Provide the [X, Y] coordinate of the cell's center where the given text is located.  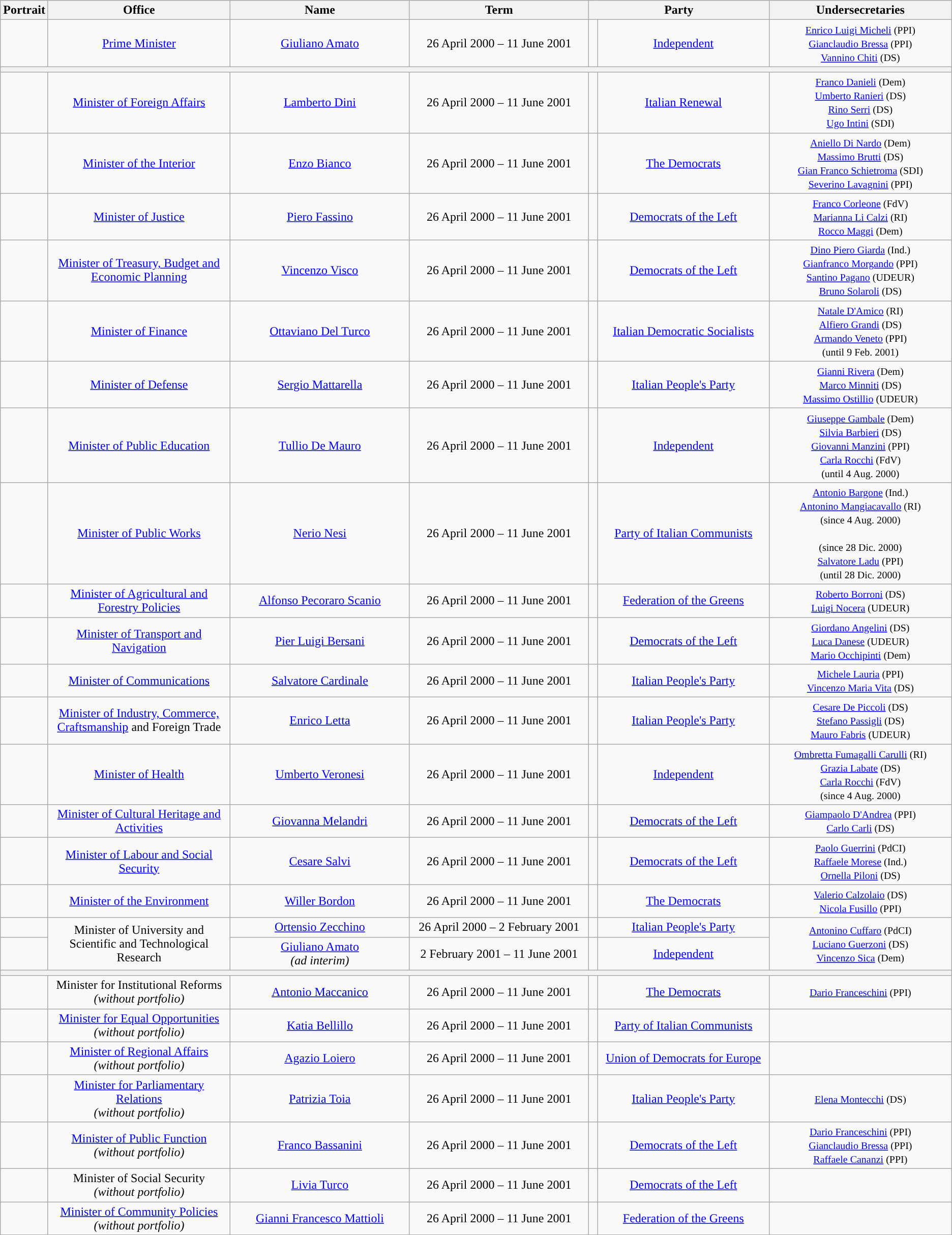
Willer Bordon [319, 901]
Dino Piero Giarda (Ind.) Gianfranco Morgando (PPI) Santino Pagano (UDEUR) Bruno Solaroli (DS) [860, 271]
Minister of Regional Affairs (without portfolio) [139, 1058]
Ottaviano Del Turco [319, 331]
Term [499, 10]
Italian Renewal [683, 103]
Minister of Justice [139, 217]
Elena Montecchi (DS) [860, 1098]
Minister of Public Function (without portfolio) [139, 1145]
Minister of Public Education [139, 445]
Minister of Industry, Commerce, Craftsmanship and Foreign Trade [139, 721]
Office [139, 10]
Gianni Francesco Mattioli [319, 1218]
Giordano Angelini (DS) Luca Danese (UDEUR) Mario Occhipinti (Dem) [860, 641]
Minister of Social Security (without portfolio) [139, 1185]
Minister for Parliamentary Relations (without portfolio) [139, 1098]
Paolo Guerrini (PdCI) Raffaele Morese (Ind.) Ornella Piloni (DS) [860, 861]
Giuliano Amato [319, 43]
26 April 2000 – 2 February 2001 [499, 927]
Party [678, 10]
Minister of Finance [139, 331]
Minister of Community Policies (without portfolio) [139, 1218]
Giovanna Melandri [319, 821]
2 February 2001 – 11 June 2001 [499, 953]
Name [319, 10]
Minister of the Interior [139, 163]
Cesare Salvi [319, 861]
Minister of Health [139, 774]
Minister of Labour and Social Security [139, 861]
Undersecretaries [860, 10]
Minister of Cultural Heritage and Activities [139, 821]
Vincenzo Visco [319, 271]
Minister of Defense [139, 385]
Giuseppe Gambale (Dem) Silvia Barbieri (DS) Giovanni Manzini (PPI) Carla Rocchi (FdV)(until 4 Aug. 2000) [860, 445]
Dario Franceschini (PPI) [860, 992]
Michele Lauria (PPI) Vincenzo Maria Vita (DS) [860, 681]
Gianni Rivera (Dem) Marco Minniti (DS) Massimo Ostillio (UDEUR) [860, 385]
Antonio Maccanico [319, 992]
Nerio Nesi [319, 533]
Minister of Public Works [139, 533]
Enzo Bianco [319, 163]
Giampaolo D'Andrea (PPI) Carlo Carli (DS) [860, 821]
Dario Franceschini (PPI) Gianclaudio Bressa (PPI) Raffaele Cananzi (PPI) [860, 1145]
Roberto Borroni (DS) Luigi Nocera (UDEUR) [860, 600]
Franco Bassanini [319, 1145]
Minister of Treasury, Budget and Economic Planning [139, 271]
Minister of Agricultural and Forestry Policies [139, 600]
Agazio Loiero [319, 1058]
Giuliano Amato(ad interim) [319, 953]
Livia Turco [319, 1185]
Enrico Letta [319, 721]
Valerio Calzolaio (DS) Nicola Fusillo (PPI) [860, 901]
Minister for Institutional Reforms (without portfolio) [139, 992]
Ombretta Fumagalli Carulli (RI) Grazia Labate (DS) Carla Rocchi (FdV)(since 4 Aug. 2000) [860, 774]
Katia Bellillo [319, 1025]
Antonino Cuffaro (PdCI) Luciano Guerzoni (DS) Vincenzo Sica (Dem) [860, 944]
Piero Fassino [319, 217]
Portrait [24, 10]
Pier Luigi Bersani [319, 641]
Franco Danieli (Dem) Umberto Ranieri (DS) Rino Serri (DS) Ugo Intini (SDI) [860, 103]
Salvatore Cardinale [319, 681]
Natale D'Amico (RI) Alfiero Grandi (DS) Armando Veneto (PPI)(until 9 Feb. 2001) [860, 331]
Umberto Veronesi [319, 774]
Prime Minister [139, 43]
Lamberto Dini [319, 103]
Tullio De Mauro [319, 445]
Minister of Communications [139, 681]
Franco Corleone (FdV) Marianna Li Calzi (RI) Rocco Maggi (Dem) [860, 217]
Minister of the Environment [139, 901]
Union of Democrats for Europe [683, 1058]
Patrizia Toia [319, 1098]
Minister for Equal Opportunities (without portfolio) [139, 1025]
Minister of University and Scientific and Technological Research [139, 944]
Minister of Foreign Affairs [139, 103]
Alfonso Pecoraro Scanio [319, 600]
Cesare De Piccoli (DS) Stefano Passigli (DS) Mauro Fabris (UDEUR) [860, 721]
Antonio Bargone (Ind.) Antonino Mangiacavallo (RI)(since 4 Aug. 2000) (since 28 Dic. 2000) Salvatore Ladu (PPI)(until 28 Dic. 2000) [860, 533]
Enrico Luigi Micheli (PPI) Gianclaudio Bressa (PPI) Vannino Chiti (DS) [860, 43]
Sergio Mattarella [319, 385]
Italian Democratic Socialists [683, 331]
Aniello Di Nardo (Dem) Massimo Brutti (DS) Gian Franco Schietroma (SDI) Severino Lavagnini (PPI) [860, 163]
Minister of Transport and Navigation [139, 641]
Ortensio Zecchino [319, 927]
